Detect which cell encompasses the target text, then output its [x, y] center coordinate. 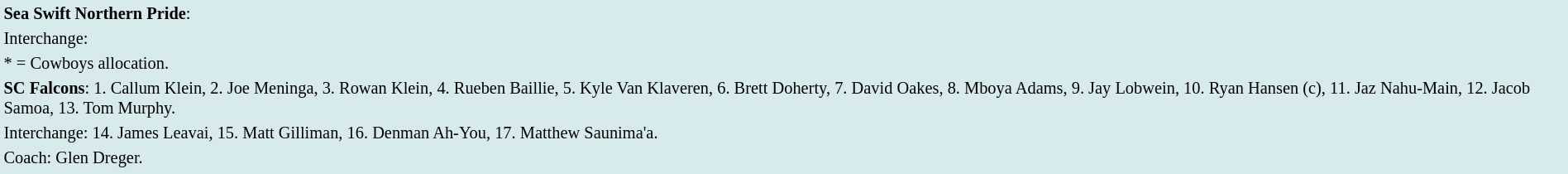
Interchange: [784, 38]
Interchange: 14. James Leavai, 15. Matt Gilliman, 16. Denman Ah-You, 17. Matthew Saunima'a. [784, 133]
* = Cowboys allocation. [784, 63]
Sea Swift Northern Pride: [784, 13]
Coach: Glen Dreger. [784, 157]
